Capture the cell that displays the provided text and extract its (X, Y) central coordinate. 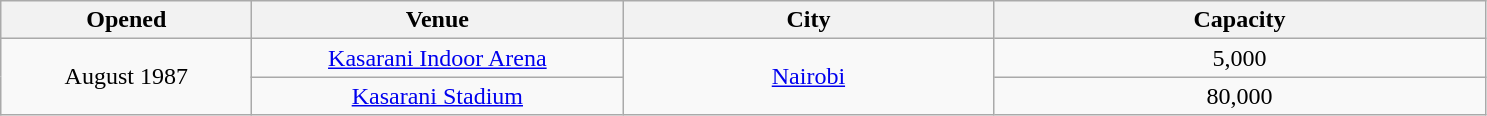
Venue (438, 20)
Nairobi (808, 77)
Opened (126, 20)
Kasarani Indoor Arena (438, 58)
80,000 (1240, 96)
5,000 (1240, 58)
City (808, 20)
August 1987 (126, 77)
Capacity (1240, 20)
Kasarani Stadium (438, 96)
